Provide the (X, Y) coordinate of the cell's center where the given text is located.  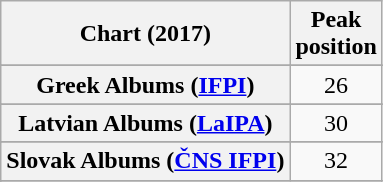
32 (336, 161)
Peakposition (336, 34)
Latvian Albums (LaIPA) (146, 123)
26 (336, 85)
Greek Albums (IFPI) (146, 85)
Slovak Albums (ČNS IFPI) (146, 161)
Chart (2017) (146, 34)
30 (336, 123)
